Output the (x, y) coordinate of the center of the cell containing the given text.  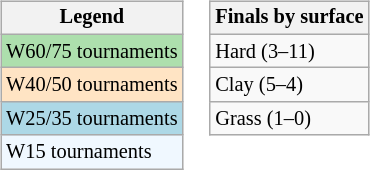
Clay (5–4) (289, 85)
Hard (3–11) (289, 51)
Grass (1–0) (289, 119)
W15 tournaments (92, 152)
W60/75 tournaments (92, 51)
W40/50 tournaments (92, 85)
Finals by surface (289, 18)
W25/35 tournaments (92, 119)
Legend (92, 18)
